Pinpoint the cell where the given text exists, returning its (X, Y) midpoint coordinate. 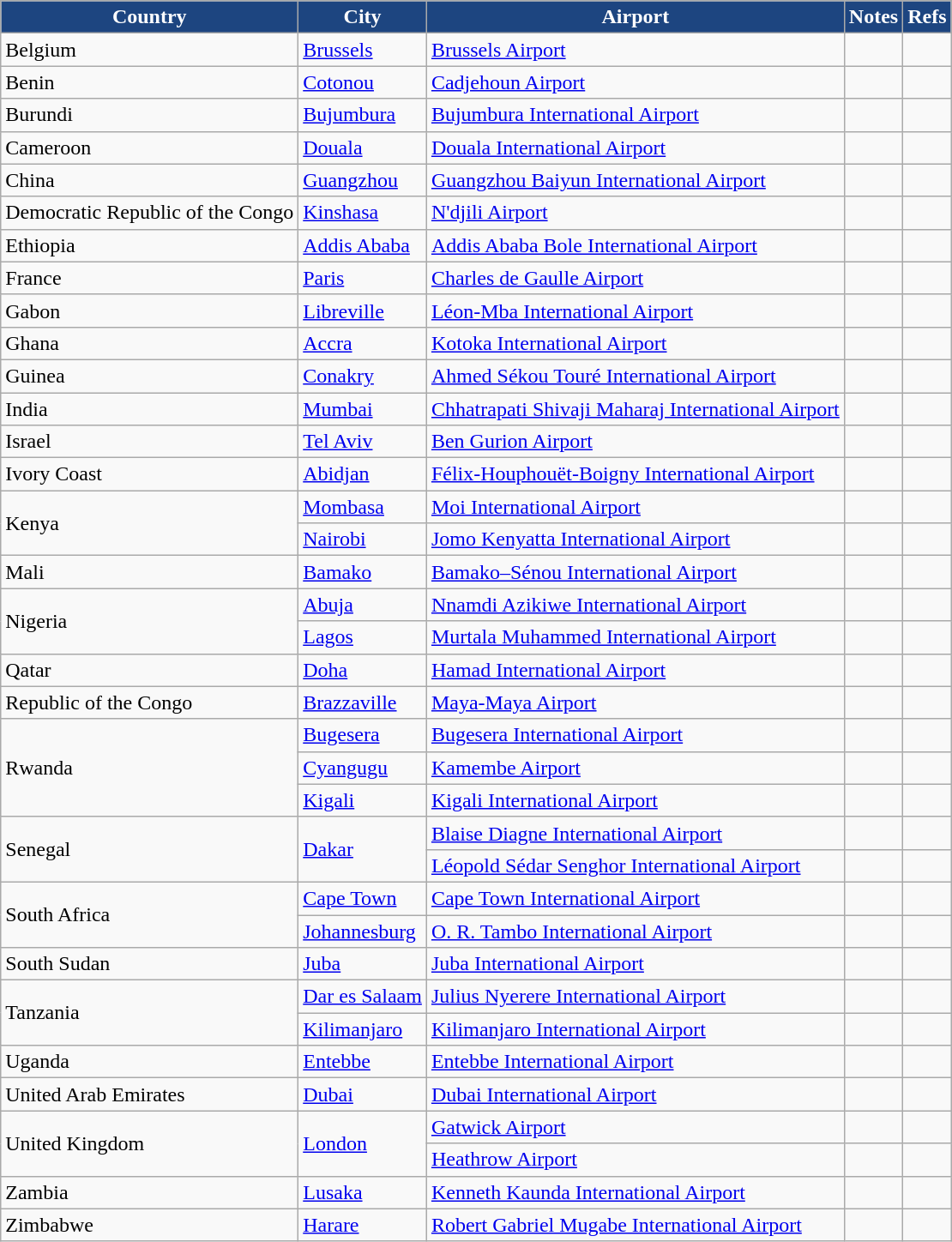
Ghana (149, 343)
Nigeria (149, 621)
Juba (363, 964)
South Africa (149, 914)
Refs (927, 17)
Cadjehoun Airport (635, 82)
Brussels Airport (635, 50)
Dubai (363, 1094)
Douala (363, 148)
O. R. Tambo International Airport (635, 931)
Lagos (363, 637)
Burundi (149, 115)
Benin (149, 82)
Zambia (149, 1192)
Cape Town International Airport (635, 898)
Accra (363, 343)
Senegal (149, 849)
N'djili Airport (635, 213)
Country (149, 17)
Félix-Houphouët-Boigny International Airport (635, 474)
France (149, 278)
Israel (149, 442)
Dar es Salaam (363, 997)
Heathrow Airport (635, 1160)
Bugesera International Airport (635, 735)
Guinea (149, 376)
Ivory Coast (149, 474)
Blaise Diagne International Airport (635, 833)
City (363, 17)
Brussels (363, 50)
Uganda (149, 1062)
Maya-Maya Airport (635, 702)
Addis Ababa Bole International Airport (635, 245)
Johannesburg (363, 931)
Cyangugu (363, 768)
Chhatrapati Shivaji Maharaj International Airport (635, 409)
Hamad International Airport (635, 670)
Jomo Kenyatta International Airport (635, 540)
Kenya (149, 523)
Airport (635, 17)
Zimbabwe (149, 1225)
Kenneth Kaunda International Airport (635, 1192)
Guangzhou (363, 180)
Mali (149, 572)
Paris (363, 278)
Libreville (363, 310)
Juba International Airport (635, 964)
Democratic Republic of the Congo (149, 213)
Kotoka International Airport (635, 343)
Robert Gabriel Mugabe International Airport (635, 1225)
Rwanda (149, 768)
United Kingdom (149, 1143)
South Sudan (149, 964)
Léopold Sédar Senghor International Airport (635, 865)
Belgium (149, 50)
India (149, 409)
Entebbe International Airport (635, 1062)
Cape Town (363, 898)
Gabon (149, 310)
Bamako (363, 572)
Abidjan (363, 474)
Nairobi (363, 540)
Cameroon (149, 148)
Mumbai (363, 409)
Mombasa (363, 507)
Murtala Muhammed International Airport (635, 637)
United Arab Emirates (149, 1094)
Moi International Airport (635, 507)
Guangzhou Baiyun International Airport (635, 180)
Kamembe Airport (635, 768)
Brazzaville (363, 702)
Nnamdi Azikiwe International Airport (635, 605)
Kigali (363, 800)
Harare (363, 1225)
Abuja (363, 605)
Bamako–Sénou International Airport (635, 572)
Léon-Mba International Airport (635, 310)
Charles de Gaulle Airport (635, 278)
Lusaka (363, 1192)
Ahmed Sékou Touré International Airport (635, 376)
Dakar (363, 849)
Kigali International Airport (635, 800)
Gatwick Airport (635, 1127)
Conakry (363, 376)
Kinshasa (363, 213)
China (149, 180)
Bujumbura International Airport (635, 115)
Cotonou (363, 82)
Ethiopia (149, 245)
Republic of the Congo (149, 702)
Bugesera (363, 735)
Tanzania (149, 1013)
Julius Nyerere International Airport (635, 997)
Tel Aviv (363, 442)
Kilimanjaro International Airport (635, 1029)
Bujumbura (363, 115)
Doha (363, 670)
Dubai International Airport (635, 1094)
London (363, 1143)
Douala International Airport (635, 148)
Kilimanjaro (363, 1029)
Notes (873, 17)
Ben Gurion Airport (635, 442)
Qatar (149, 670)
Entebbe (363, 1062)
Addis Ababa (363, 245)
